Detect which cell encompasses the target text, then output its [X, Y] center coordinate. 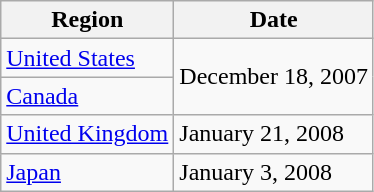
United Kingdom [88, 134]
January 21, 2008 [274, 134]
Canada [88, 96]
Date [274, 20]
United States [88, 58]
Japan [88, 172]
January 3, 2008 [274, 172]
Region [88, 20]
December 18, 2007 [274, 77]
